From the cell containing the given text, extract its center point as [X, Y] coordinate. 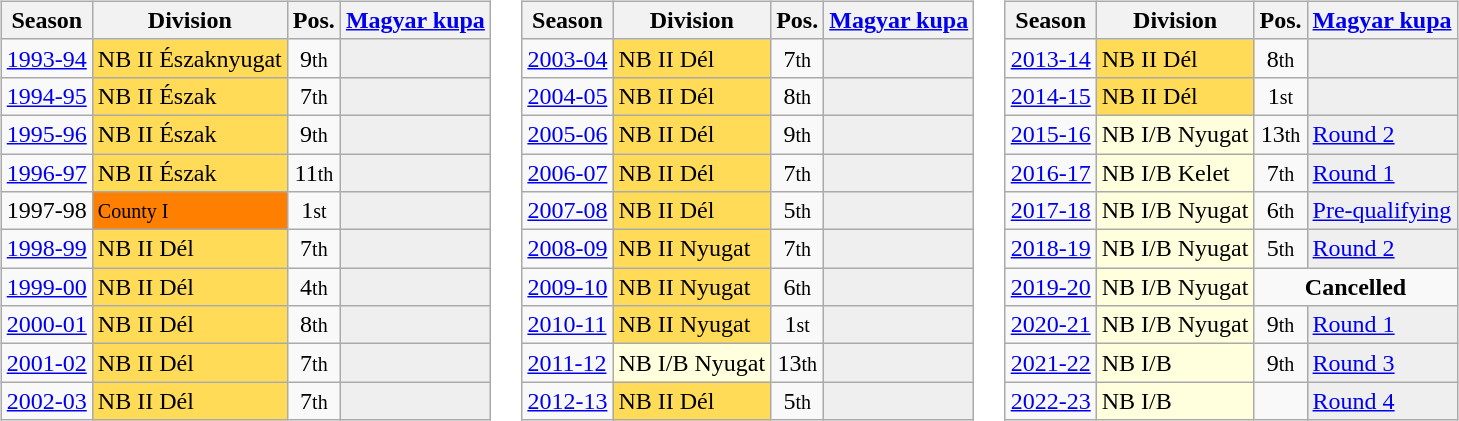
2003-04 [568, 58]
1993-94 [46, 58]
2001-02 [46, 363]
2004-05 [568, 96]
Cancelled [1356, 287]
2018-19 [1050, 249]
1996-97 [46, 173]
Pre-qualifying [1382, 211]
2015-16 [1050, 134]
2011-12 [568, 363]
2014-15 [1050, 96]
2000-01 [46, 325]
2002-03 [46, 401]
County I [190, 211]
2022-23 [1050, 401]
2016-17 [1050, 173]
11th [314, 173]
Round 3 [1382, 363]
2013-14 [1050, 58]
2008-09 [568, 249]
1997-98 [46, 211]
2020-21 [1050, 325]
1995-96 [46, 134]
2012-13 [568, 401]
2010-11 [568, 325]
Round 4 [1382, 401]
NB I/B Kelet [1175, 173]
NB II Északnyugat [190, 58]
2006-07 [568, 173]
2009-10 [568, 287]
1999-00 [46, 287]
2007-08 [568, 211]
2021-22 [1050, 363]
2017-18 [1050, 211]
2005-06 [568, 134]
2019-20 [1050, 287]
1994-95 [46, 96]
4th [314, 287]
1998-99 [46, 249]
